Find where the given text appears and provide that cell's center as [X, Y] coordinate. 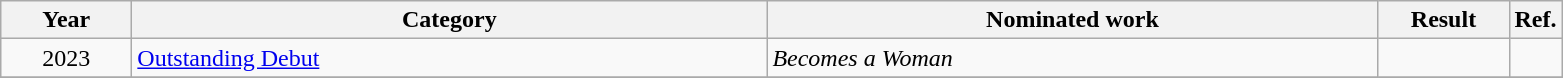
2023 [66, 58]
Becomes a Woman [1072, 58]
Result [1444, 20]
Outstanding Debut [450, 58]
Nominated work [1072, 20]
Category [450, 20]
Ref. [1536, 20]
Year [66, 20]
